Return the [x, y] coordinate for the center point of the cell that contains the specified text.  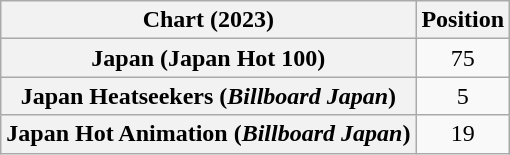
75 [463, 58]
19 [463, 134]
Japan Heatseekers (Billboard Japan) [208, 96]
Chart (2023) [208, 20]
5 [463, 96]
Position [463, 20]
Japan (Japan Hot 100) [208, 58]
Japan Hot Animation (Billboard Japan) [208, 134]
